Search for the cell housing the specified text and yield its [x, y] center coordinate. 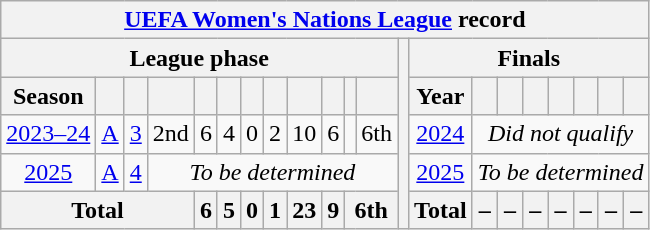
2 [276, 134]
2024 [441, 134]
UEFA Women's Nations League record [325, 20]
10 [304, 134]
2nd [170, 134]
Finals [529, 58]
Year [441, 96]
Season [48, 96]
9 [334, 210]
2023–24 [48, 134]
23 [304, 210]
1 [276, 210]
3 [136, 134]
League phase [200, 58]
5 [228, 210]
Did not qualify [560, 134]
